Find where the given text appears and provide that cell's center as (x, y) coordinate. 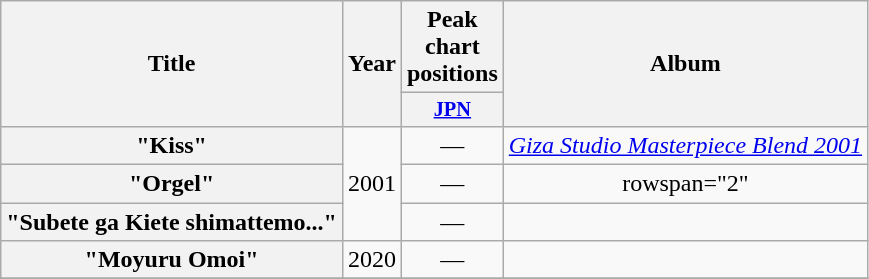
2020 (372, 260)
JPN (452, 110)
rowspan="2" (685, 184)
Year (372, 64)
2001 (372, 183)
Title (172, 64)
Peak chart positions (452, 47)
Giza Studio Masterpiece Blend 2001 (685, 145)
Album (685, 64)
"Moyuru Omoi" (172, 260)
"Subete ga Kiete shimattemo..." (172, 222)
"Kiss" (172, 145)
"Orgel" (172, 184)
